Search for the cell housing the specified text and yield its [x, y] center coordinate. 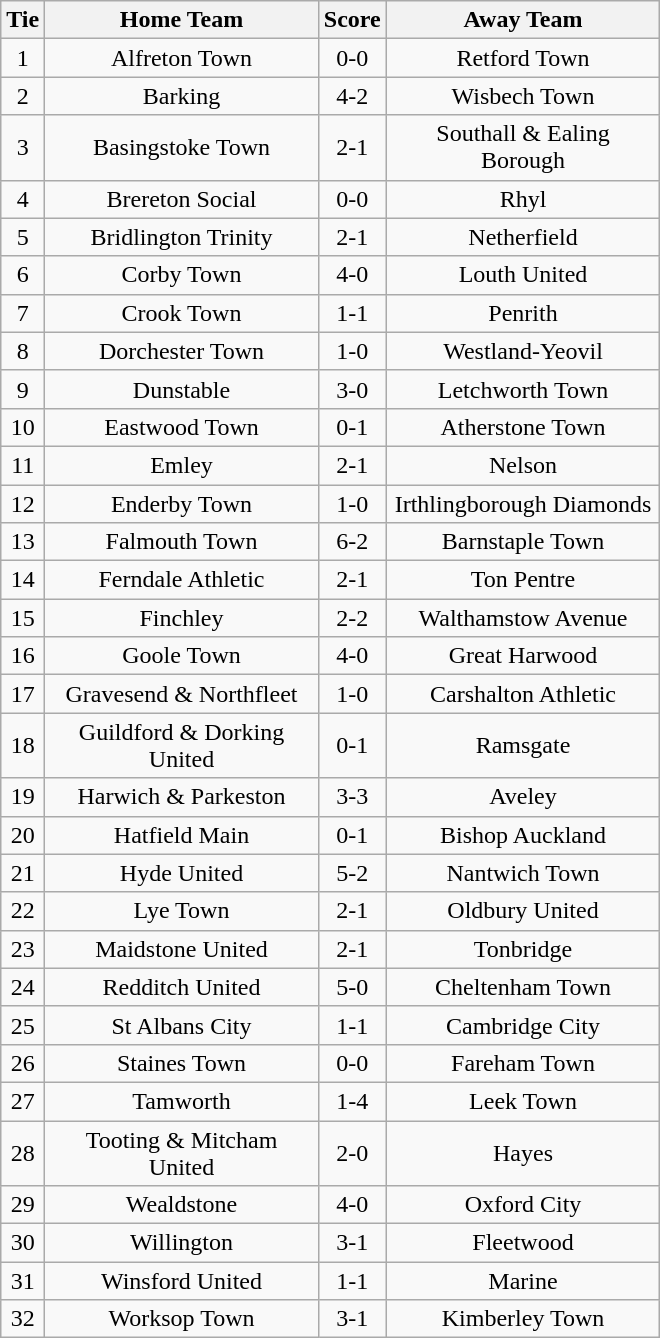
Dorchester Town [182, 351]
Home Team [182, 20]
Lye Town [182, 911]
26 [23, 1063]
Tie [23, 20]
4-2 [352, 96]
22 [23, 911]
Fareham Town [523, 1063]
6 [23, 275]
Winsford United [182, 1281]
Netherfield [523, 237]
Atherstone Town [523, 427]
Nantwich Town [523, 873]
13 [23, 542]
2-2 [352, 618]
Cheltenham Town [523, 987]
Fleetwood [523, 1243]
Nelson [523, 465]
Leek Town [523, 1101]
5-0 [352, 987]
Southall & Ealing Borough [523, 148]
Bishop Auckland [523, 835]
Wisbech Town [523, 96]
11 [23, 465]
14 [23, 580]
Score [352, 20]
18 [23, 746]
27 [23, 1101]
5-2 [352, 873]
30 [23, 1243]
Barking [182, 96]
Maidstone United [182, 949]
Harwich & Parkeston [182, 797]
Bridlington Trinity [182, 237]
Emley [182, 465]
23 [23, 949]
Louth United [523, 275]
9 [23, 389]
1 [23, 58]
Corby Town [182, 275]
Irthlingborough Diamonds [523, 503]
Gravesend & Northfleet [182, 694]
Kimberley Town [523, 1319]
Tooting & Mitcham United [182, 1152]
1-4 [352, 1101]
4 [23, 199]
Cambridge City [523, 1025]
Oldbury United [523, 911]
Hyde United [182, 873]
Willington [182, 1243]
3-0 [352, 389]
Tamworth [182, 1101]
Oxford City [523, 1205]
6-2 [352, 542]
2 [23, 96]
32 [23, 1319]
Rhyl [523, 199]
Brereton Social [182, 199]
Marine [523, 1281]
Staines Town [182, 1063]
24 [23, 987]
Walthamstow Avenue [523, 618]
Goole Town [182, 656]
8 [23, 351]
Finchley [182, 618]
Westland-Yeovil [523, 351]
Enderby Town [182, 503]
25 [23, 1025]
29 [23, 1205]
Tonbridge [523, 949]
Barnstaple Town [523, 542]
5 [23, 237]
Alfreton Town [182, 58]
Hayes [523, 1152]
Eastwood Town [182, 427]
Aveley [523, 797]
15 [23, 618]
Hatfield Main [182, 835]
Crook Town [182, 313]
Ton Pentre [523, 580]
Great Harwood [523, 656]
Basingstoke Town [182, 148]
28 [23, 1152]
Letchworth Town [523, 389]
10 [23, 427]
3 [23, 148]
Carshalton Athletic [523, 694]
20 [23, 835]
16 [23, 656]
12 [23, 503]
Guildford & Dorking United [182, 746]
Retford Town [523, 58]
3-3 [352, 797]
Penrith [523, 313]
St Albans City [182, 1025]
17 [23, 694]
31 [23, 1281]
21 [23, 873]
Ramsgate [523, 746]
Ferndale Athletic [182, 580]
Redditch United [182, 987]
19 [23, 797]
2-0 [352, 1152]
Away Team [523, 20]
Wealdstone [182, 1205]
Falmouth Town [182, 542]
7 [23, 313]
Dunstable [182, 389]
Worksop Town [182, 1319]
